Determine the (X, Y) coordinate at the center of the cell enclosing the given text.  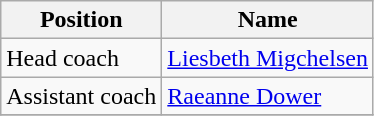
Name (268, 20)
Assistant coach (82, 96)
Liesbeth Migchelsen (268, 58)
Raeanne Dower (268, 96)
Position (82, 20)
Head coach (82, 58)
